Output the [x, y] coordinate of the center of the cell containing the given text.  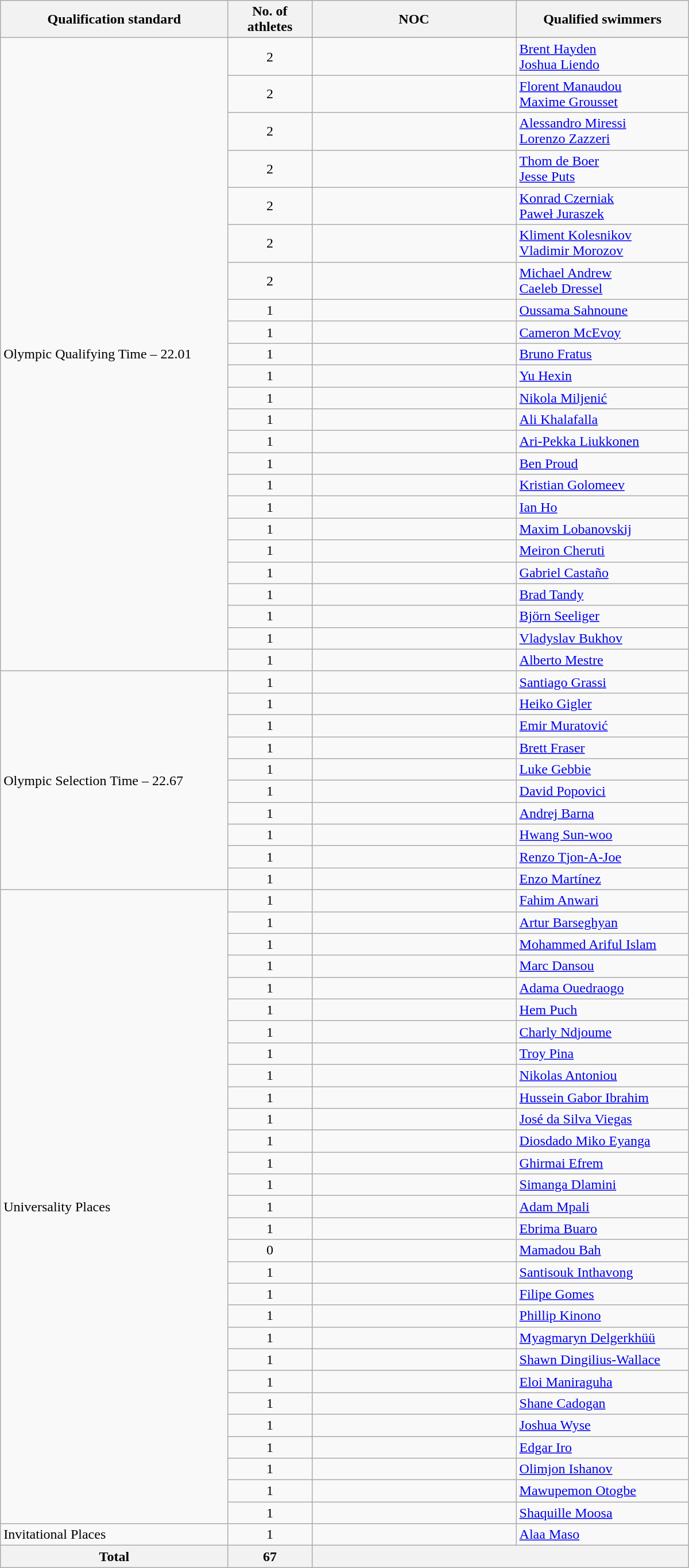
Brent HaydenJoshua Liendo [602, 56]
Thom de BoerJesse Puts [602, 169]
Shawn Dingilius-Wallace [602, 1360]
Fahim Anwari [602, 901]
Oussama Sahnoune [602, 310]
No. of athletes [270, 20]
Shane Cadogan [602, 1403]
Phillip Kinono [602, 1316]
Florent ManaudouMaxime Grousset [602, 94]
Santiago Grassi [602, 682]
Qualification standard [114, 20]
Diosdado Miko Eyanga [602, 1141]
Renzo Tjon-A-Joe [602, 857]
Emir Muratović [602, 725]
Meiron Cheruti [602, 551]
Simanga Dlamini [602, 1185]
Qualified swimmers [602, 20]
Olimjon Ishanov [602, 1469]
Alessandro MiressiLorenzo Zazzeri [602, 131]
Konrad CzerniakPaweł Juraszek [602, 206]
Nikolas Antoniou [602, 1075]
Marc Dansou [602, 966]
Myagmaryn Delgerkhüü [602, 1338]
Andrej Barna [602, 813]
Maxim Lobanovskij [602, 529]
Alaa Maso [602, 1535]
Ian Ho [602, 507]
Gabriel Castaño [602, 573]
Joshua Wyse [602, 1425]
Vladyslav Bukhov [602, 638]
Artur Barseghyan [602, 922]
Ali Khalafalla [602, 420]
Enzo Martínez [602, 879]
Mamadou Bah [602, 1250]
Brad Tandy [602, 594]
Shaquille Moosa [602, 1513]
Hem Puch [602, 1010]
Edgar Iro [602, 1447]
Ebrima Buaro [602, 1229]
Ari-Pekka Liukkonen [602, 442]
Kliment KolesnikovVladimir Morozov [602, 244]
José da Silva Viegas [602, 1119]
Heiko Gigler [602, 704]
Troy Pina [602, 1053]
Mawupemon Otogbe [602, 1491]
Charly Ndjoume [602, 1032]
0 [270, 1250]
Yu Hexin [602, 376]
Total [114, 1557]
Björn Seeliger [602, 616]
Ben Proud [602, 464]
NOC [414, 20]
David Popovici [602, 791]
Filipe Gomes [602, 1294]
Invitational Places [114, 1535]
Kristian Golomeev [602, 485]
Hwang Sun-woo [602, 835]
67 [270, 1557]
Michael AndrewCaeleb Dressel [602, 280]
Eloi Maniraguha [602, 1381]
Olympic Selection Time – 22.67 [114, 780]
Bruno Fratus [602, 354]
Hussein Gabor Ibrahim [602, 1098]
Nikola Miljenić [602, 398]
Brett Fraser [602, 747]
Adam Mpali [602, 1207]
Mohammed Ariful Islam [602, 944]
Cameron McEvoy [602, 332]
Olympic Qualifying Time – 22.01 [114, 354]
Luke Gebbie [602, 770]
Alberto Mestre [602, 660]
Ghirmai Efrem [602, 1163]
Santisouk Inthavong [602, 1272]
Universality Places [114, 1207]
Adama Ouedraogo [602, 988]
